From the cell containing the given text, extract its center point as [x, y] coordinate. 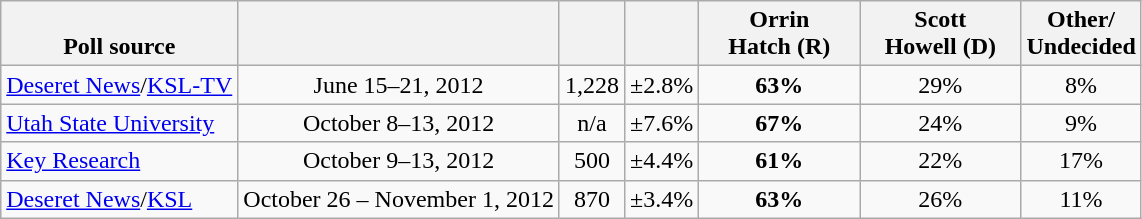
29% [940, 85]
±3.4% [661, 199]
17% [1081, 161]
870 [592, 199]
OrrinHatch (R) [780, 34]
9% [1081, 123]
22% [940, 161]
500 [592, 161]
67% [780, 123]
Deseret News/KSL [120, 199]
26% [940, 199]
1,228 [592, 85]
±2.8% [661, 85]
June 15–21, 2012 [399, 85]
October 9–13, 2012 [399, 161]
n/a [592, 123]
Deseret News/KSL-TV [120, 85]
±7.6% [661, 123]
Key Research [120, 161]
11% [1081, 199]
±4.4% [661, 161]
24% [940, 123]
October 8–13, 2012 [399, 123]
Other/Undecided [1081, 34]
61% [780, 161]
ScottHowell (D) [940, 34]
Poll source [120, 34]
8% [1081, 85]
October 26 – November 1, 2012 [399, 199]
Utah State University [120, 123]
